Provide the [x, y] coordinate of the cell's center where the given text is located.  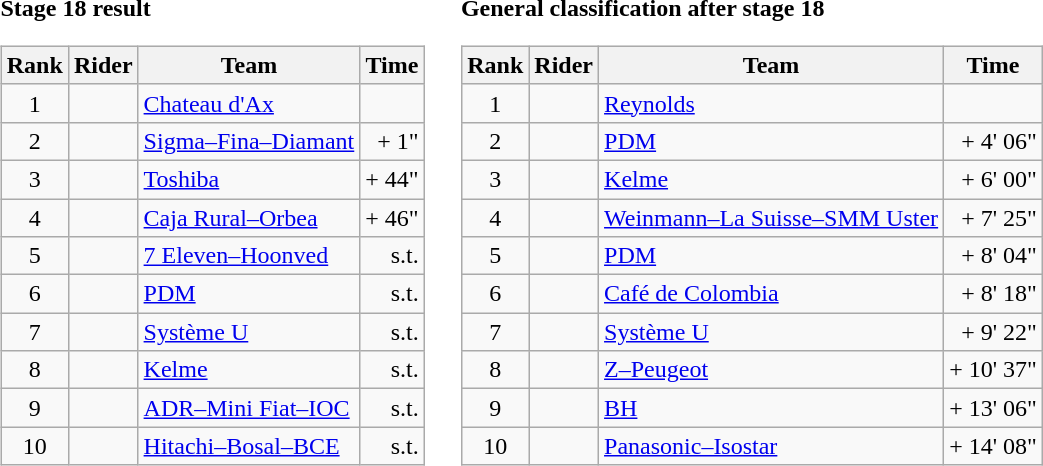
Toshiba [249, 179]
+ 10' 37" [994, 370]
+ 14' 08" [994, 446]
+ 6' 00" [994, 179]
Chateau d'Ax [249, 103]
+ 44" [392, 179]
Caja Rural–Orbea [249, 217]
Reynolds [772, 103]
Panasonic–Isostar [772, 446]
+ 8' 04" [994, 256]
7 Eleven–Hoonved [249, 256]
Hitachi–Bosal–BCE [249, 446]
Weinmann–La Suisse–SMM Uster [772, 217]
+ 9' 22" [994, 332]
Sigma–Fina–Diamant [249, 141]
BH [772, 408]
Z–Peugeot [772, 370]
ADR–Mini Fiat–IOC [249, 408]
+ 13' 06" [994, 408]
+ 7' 25" [994, 217]
+ 1" [392, 141]
+ 8' 18" [994, 294]
+ 46" [392, 217]
+ 4' 06" [994, 141]
Café de Colombia [772, 294]
